Identify which cell holds the provided text, then report its (X, Y) central coordinate. 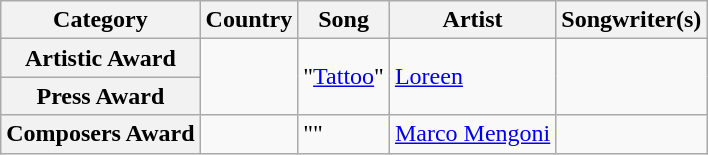
Press Award (100, 96)
Artist (472, 20)
Song (344, 20)
Marco Mengoni (472, 134)
Artistic Award (100, 58)
Songwriter(s) (632, 20)
Loreen (472, 77)
Composers Award (100, 134)
Category (100, 20)
Country (249, 20)
"Tattoo" (344, 77)
"" (344, 134)
